Find where the given text appears and provide that cell's center as [X, Y] coordinate. 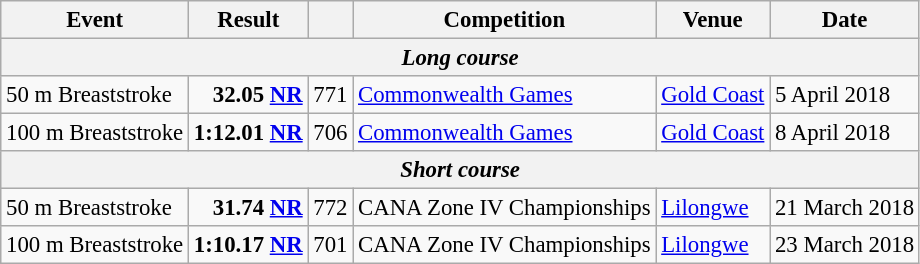
Short course [460, 170]
32.05 NR [248, 95]
1:12.01 NR [248, 133]
1:10.17 NR [248, 245]
771 [330, 95]
Venue [713, 20]
Long course [460, 58]
23 March 2018 [845, 245]
8 April 2018 [845, 133]
701 [330, 245]
Date [845, 20]
772 [330, 208]
706 [330, 133]
21 March 2018 [845, 208]
Event [95, 20]
31.74 NR [248, 208]
Result [248, 20]
5 April 2018 [845, 95]
Competition [504, 20]
